Locate the cell with the specified text and output its [X, Y] center coordinate. 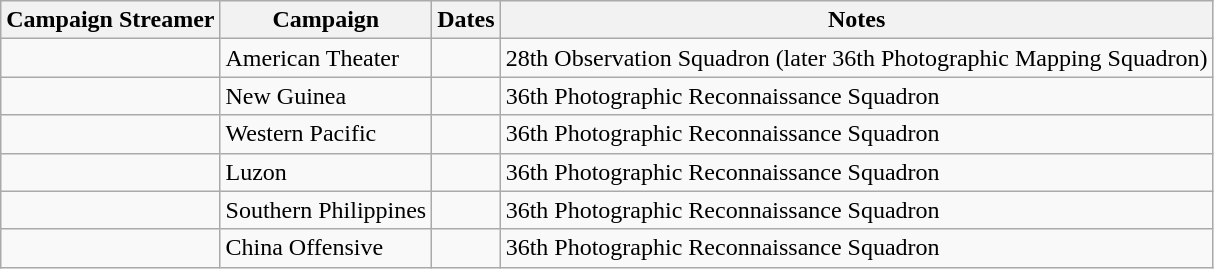
Notes [856, 20]
Southern Philippines [326, 210]
Dates [466, 20]
28th Observation Squadron (later 36th Photographic Mapping Squadron) [856, 58]
New Guinea [326, 96]
Campaign [326, 20]
Campaign Streamer [110, 20]
American Theater [326, 58]
China Offensive [326, 248]
Western Pacific [326, 134]
Luzon [326, 172]
